Locate the cell with the specified text and output its [x, y] center coordinate. 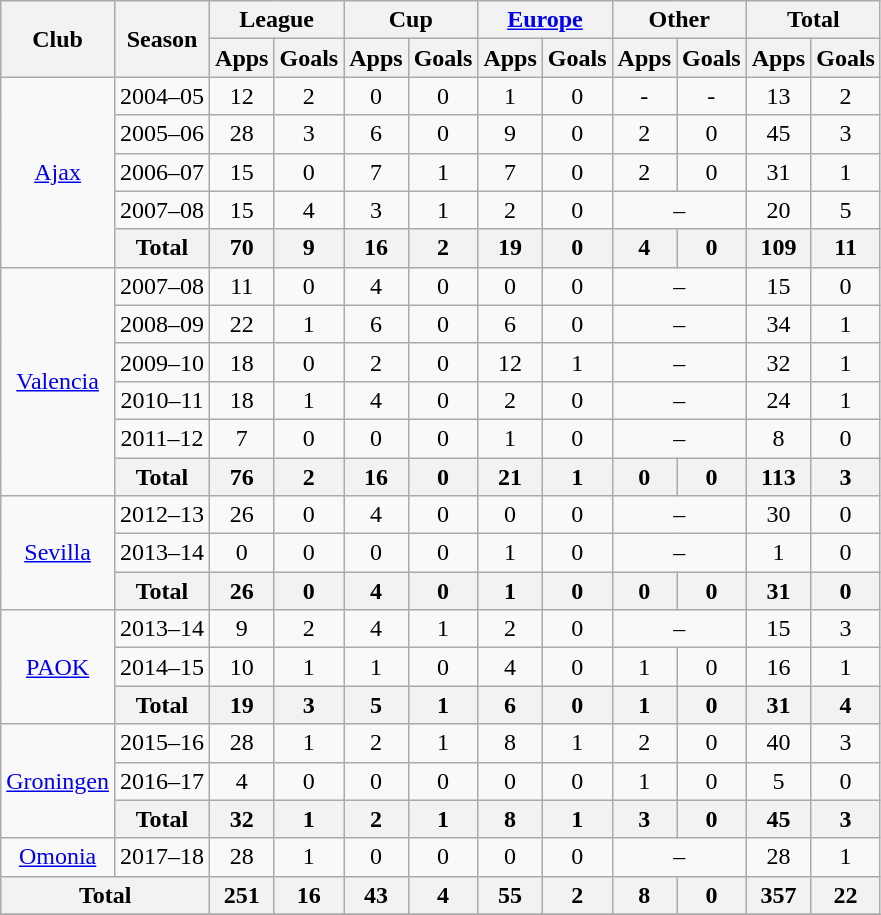
2011–12 [162, 438]
PAOK [58, 667]
2004–05 [162, 96]
2015–16 [162, 743]
20 [778, 210]
30 [778, 515]
109 [778, 248]
55 [510, 895]
357 [778, 895]
113 [778, 477]
Ajax [58, 172]
League [277, 20]
Groningen [58, 781]
43 [376, 895]
Sevilla [58, 553]
2010–11 [162, 400]
2006–07 [162, 172]
2008–09 [162, 324]
76 [242, 477]
34 [778, 324]
70 [242, 248]
Other [679, 20]
21 [510, 477]
13 [778, 96]
Club [58, 39]
251 [242, 895]
Season [162, 39]
2014–15 [162, 667]
Valencia [58, 381]
10 [242, 667]
24 [778, 400]
2017–18 [162, 857]
2012–13 [162, 515]
2005–06 [162, 134]
2016–17 [162, 781]
40 [778, 743]
2009–10 [162, 362]
Omonia [58, 857]
Europe [545, 20]
Cup [411, 20]
